Return the [X, Y] coordinate for the center point of the cell that contains the specified text.  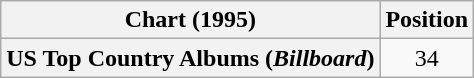
Position [427, 20]
34 [427, 58]
US Top Country Albums (Billboard) [190, 58]
Chart (1995) [190, 20]
